Determine the (x, y) coordinate at the center of the cell enclosing the given text.  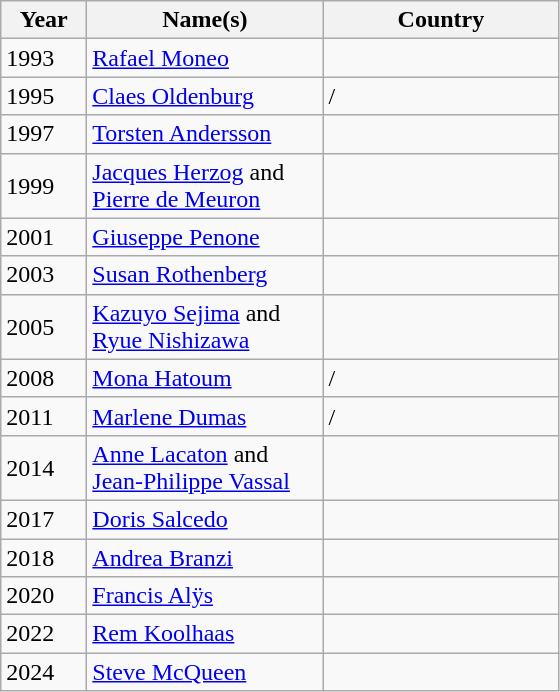
Giuseppe Penone (205, 237)
Kazuyo Sejima andRyue Nishizawa (205, 326)
Torsten Andersson (205, 134)
Name(s) (205, 20)
2014 (44, 468)
2024 (44, 672)
Andrea Branzi (205, 557)
Claes Oldenburg (205, 96)
2003 (44, 275)
Susan Rothenberg (205, 275)
1995 (44, 96)
Country (441, 20)
2022 (44, 634)
2018 (44, 557)
Doris Salcedo (205, 519)
Rafael Moneo (205, 58)
1993 (44, 58)
Anne Lacaton andJean-Philippe Vassal (205, 468)
1999 (44, 186)
Steve McQueen (205, 672)
2001 (44, 237)
Year (44, 20)
Jacques Herzog andPierre de Meuron (205, 186)
2017 (44, 519)
2020 (44, 596)
Rem Koolhaas (205, 634)
Marlene Dumas (205, 416)
1997 (44, 134)
2005 (44, 326)
2008 (44, 378)
2011 (44, 416)
Mona Hatoum (205, 378)
Francis Alÿs (205, 596)
